For the text-containing cell, return its midpoint in [X, Y] coordinate format. 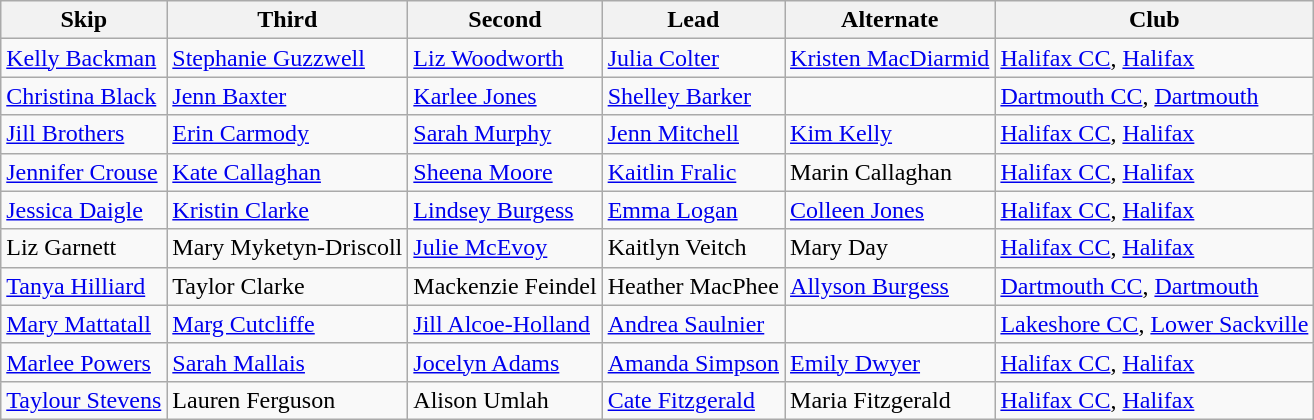
Sarah Mallais [288, 362]
Club [1154, 20]
Christina Black [84, 96]
Kim Kelly [890, 134]
Alison Umlah [505, 400]
Jenn Baxter [288, 96]
Mary Mattatall [84, 324]
Mary Day [890, 248]
Colleen Jones [890, 210]
Sheena Moore [505, 172]
Marlee Powers [84, 362]
Marin Callaghan [890, 172]
Jessica Daigle [84, 210]
Jennifer Crouse [84, 172]
Emma Logan [693, 210]
Tanya Hilliard [84, 286]
Jenn Mitchell [693, 134]
Emily Dwyer [890, 362]
Andrea Saulnier [693, 324]
Jocelyn Adams [505, 362]
Karlee Jones [505, 96]
Marg Cutcliffe [288, 324]
Lead [693, 20]
Cate Fitzgerald [693, 400]
Mackenzie Feindel [505, 286]
Lindsey Burgess [505, 210]
Lauren Ferguson [288, 400]
Kelly Backman [84, 58]
Kristin Clarke [288, 210]
Taylor Clarke [288, 286]
Lakeshore CC, Lower Sackville [1154, 324]
Liz Garnett [84, 248]
Second [505, 20]
Allyson Burgess [890, 286]
Stephanie Guzzwell [288, 58]
Julia Colter [693, 58]
Third [288, 20]
Erin Carmody [288, 134]
Alternate [890, 20]
Mary Myketyn-Driscoll [288, 248]
Amanda Simpson [693, 362]
Kristen MacDiarmid [890, 58]
Heather MacPhee [693, 286]
Taylour Stevens [84, 400]
Sarah Murphy [505, 134]
Kaitlin Fralic [693, 172]
Skip [84, 20]
Liz Woodworth [505, 58]
Jill Brothers [84, 134]
Shelley Barker [693, 96]
Kaitlyn Veitch [693, 248]
Kate Callaghan [288, 172]
Jill Alcoe-Holland [505, 324]
Julie McEvoy [505, 248]
Maria Fitzgerald [890, 400]
